Find where the given text appears and provide that cell's center as [X, Y] coordinate. 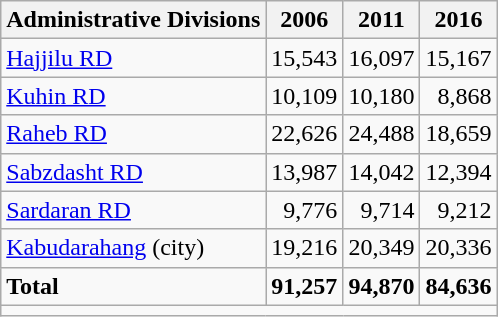
14,042 [382, 172]
9,714 [382, 210]
24,488 [382, 134]
22,626 [304, 134]
Administrative Divisions [134, 20]
13,987 [304, 172]
8,868 [458, 96]
10,180 [382, 96]
15,543 [304, 58]
Sardaran RD [134, 210]
9,212 [458, 210]
Total [134, 286]
Sabzdasht RD [134, 172]
15,167 [458, 58]
Raheb RD [134, 134]
12,394 [458, 172]
84,636 [458, 286]
Kabudarahang (city) [134, 248]
2016 [458, 20]
2006 [304, 20]
Kuhin RD [134, 96]
20,349 [382, 248]
2011 [382, 20]
18,659 [458, 134]
91,257 [304, 286]
94,870 [382, 286]
19,216 [304, 248]
20,336 [458, 248]
Hajjilu RD [134, 58]
10,109 [304, 96]
16,097 [382, 58]
9,776 [304, 210]
